Extract the (x, y) coordinate from the center of the cell holding the provided text.  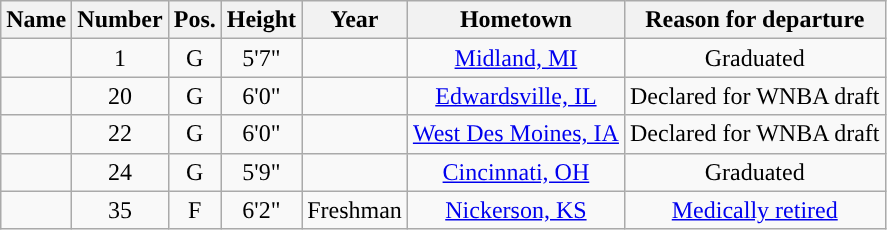
Midland, MI (516, 58)
Hometown (516, 20)
Pos. (194, 20)
35 (120, 210)
West Des Moines, IA (516, 134)
Cincinnati, OH (516, 172)
Medically retired (754, 210)
1 (120, 58)
6'2" (261, 210)
Name (36, 20)
Nickerson, KS (516, 210)
22 (120, 134)
24 (120, 172)
Freshman (355, 210)
5'7" (261, 58)
20 (120, 96)
Year (355, 20)
Edwardsville, IL (516, 96)
Height (261, 20)
5'9" (261, 172)
Reason for departure (754, 20)
F (194, 210)
Number (120, 20)
